Pinpoint the cell where the given text exists, returning its [x, y] midpoint coordinate. 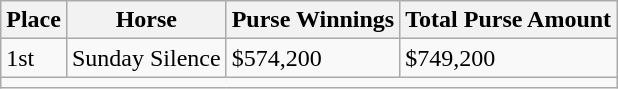
1st [34, 58]
Purse Winnings [313, 20]
Place [34, 20]
Sunday Silence [146, 58]
$749,200 [508, 58]
$574,200 [313, 58]
Total Purse Amount [508, 20]
Horse [146, 20]
